Scan for the cell matching the given text and deliver its [x, y] coordinate at center. 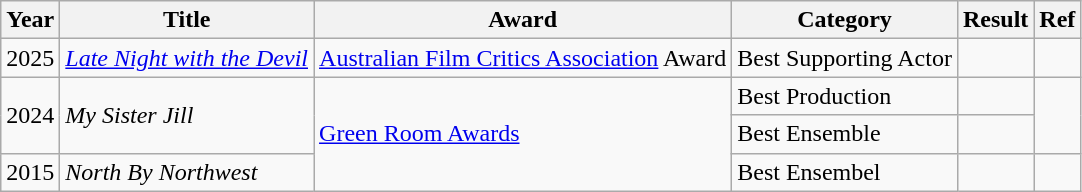
Green Room Awards [523, 134]
2024 [30, 115]
Year [30, 20]
Ref [1058, 20]
Title [187, 20]
Category [845, 20]
North By Northwest [187, 172]
2025 [30, 58]
My Sister Jill [187, 115]
Award [523, 20]
Late Night with the Devil [187, 58]
Best Supporting Actor [845, 58]
Best Production [845, 96]
Best Ensembel [845, 172]
Best Ensemble [845, 134]
Australian Film Critics Association Award [523, 58]
2015 [30, 172]
Result [995, 20]
